Find where the given text appears and provide that cell's center as [x, y] coordinate. 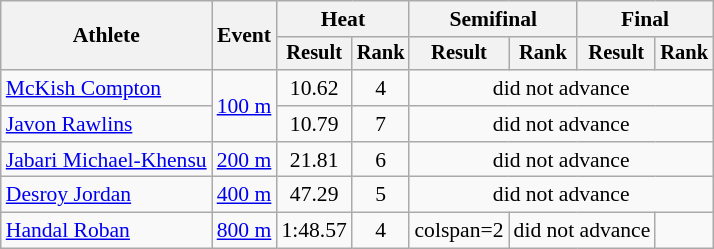
Handal Roban [106, 231]
21.81 [314, 160]
Semifinal [493, 19]
Final [645, 19]
Jabari Michael-Khensu [106, 160]
1:48.57 [314, 231]
colspan=2 [458, 231]
5 [381, 195]
800 m [244, 231]
Javon Rawlins [106, 124]
Heat [342, 19]
10.79 [314, 124]
100 m [244, 106]
McKish Compton [106, 88]
Athlete [106, 36]
10.62 [314, 88]
200 m [244, 160]
47.29 [314, 195]
7 [381, 124]
Event [244, 36]
400 m [244, 195]
Desroy Jordan [106, 195]
6 [381, 160]
